Search for the cell housing the specified text and yield its (X, Y) center coordinate. 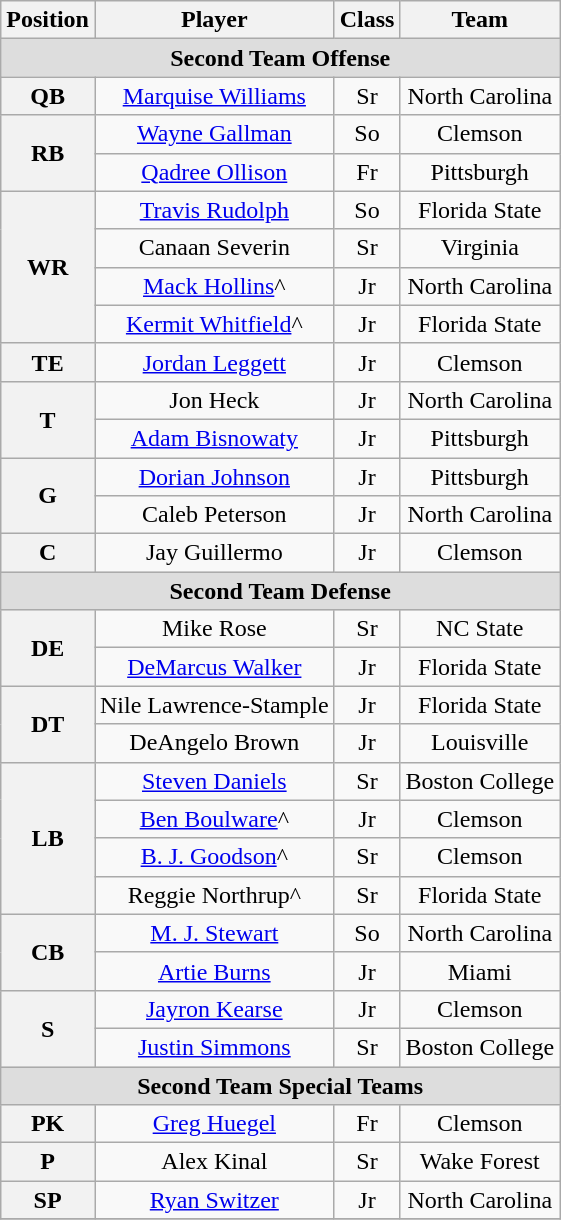
C (48, 553)
WR (48, 267)
PK (48, 1124)
Dorian Johnson (214, 477)
Miami (480, 971)
Virginia (480, 248)
M. J. Stewart (214, 933)
DeAngelo Brown (214, 743)
Class (367, 20)
QB (48, 96)
T (48, 419)
Ryan Switzer (214, 1200)
CB (48, 952)
Jayron Kearse (214, 1009)
Caleb Peterson (214, 515)
Player (214, 20)
Canaan Severin (214, 248)
Team (480, 20)
Position (48, 20)
Alex Kinal (214, 1162)
Reggie Northrup^ (214, 895)
Wayne Gallman (214, 134)
Steven Daniels (214, 781)
Kermit Whitfield^ (214, 324)
Nile Lawrence-Stample (214, 705)
TE (48, 362)
Jon Heck (214, 400)
Wake Forest (480, 1162)
Adam Bisnowaty (214, 438)
Jay Guillermo (214, 553)
DE (48, 648)
SP (48, 1200)
Mike Rose (214, 629)
Louisville (480, 743)
Second Team Defense (280, 591)
Greg Huegel (214, 1124)
Travis Rudolph (214, 210)
Second Team Special Teams (280, 1085)
LB (48, 838)
Justin Simmons (214, 1047)
Qadree Ollison (214, 172)
Ben Boulware^ (214, 819)
P (48, 1162)
RB (48, 153)
Mack Hollins^ (214, 286)
DeMarcus Walker (214, 667)
S (48, 1028)
Second Team Offense (280, 58)
G (48, 496)
B. J. Goodson^ (214, 857)
DT (48, 724)
Marquise Williams (214, 96)
NC State (480, 629)
Jordan Leggett (214, 362)
Artie Burns (214, 971)
